Detect which cell encompasses the target text, then output its [x, y] center coordinate. 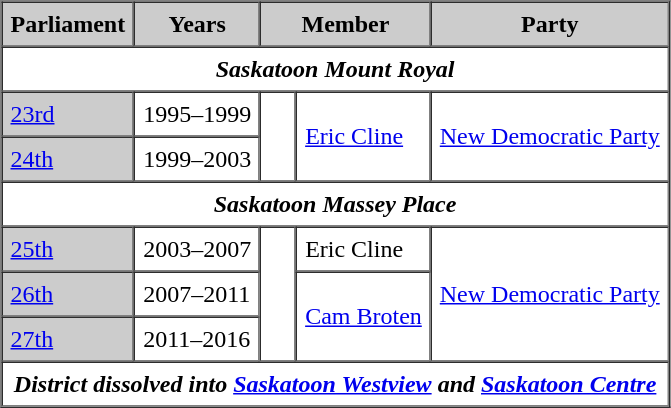
1995–1999 [197, 114]
Saskatoon Massey Place [336, 204]
2011–2016 [197, 338]
Party [550, 24]
District dissolved into Saskatoon Westview and Saskatoon Centre [336, 384]
1999–2003 [197, 158]
2007–2011 [197, 294]
23rd [68, 114]
Saskatoon Mount Royal [336, 68]
Years [197, 24]
24th [68, 158]
25th [68, 248]
2003–2007 [197, 248]
Member [346, 24]
Cam Broten [364, 317]
27th [68, 338]
Parliament [68, 24]
26th [68, 294]
